Capture the cell that displays the provided text and extract its (x, y) central coordinate. 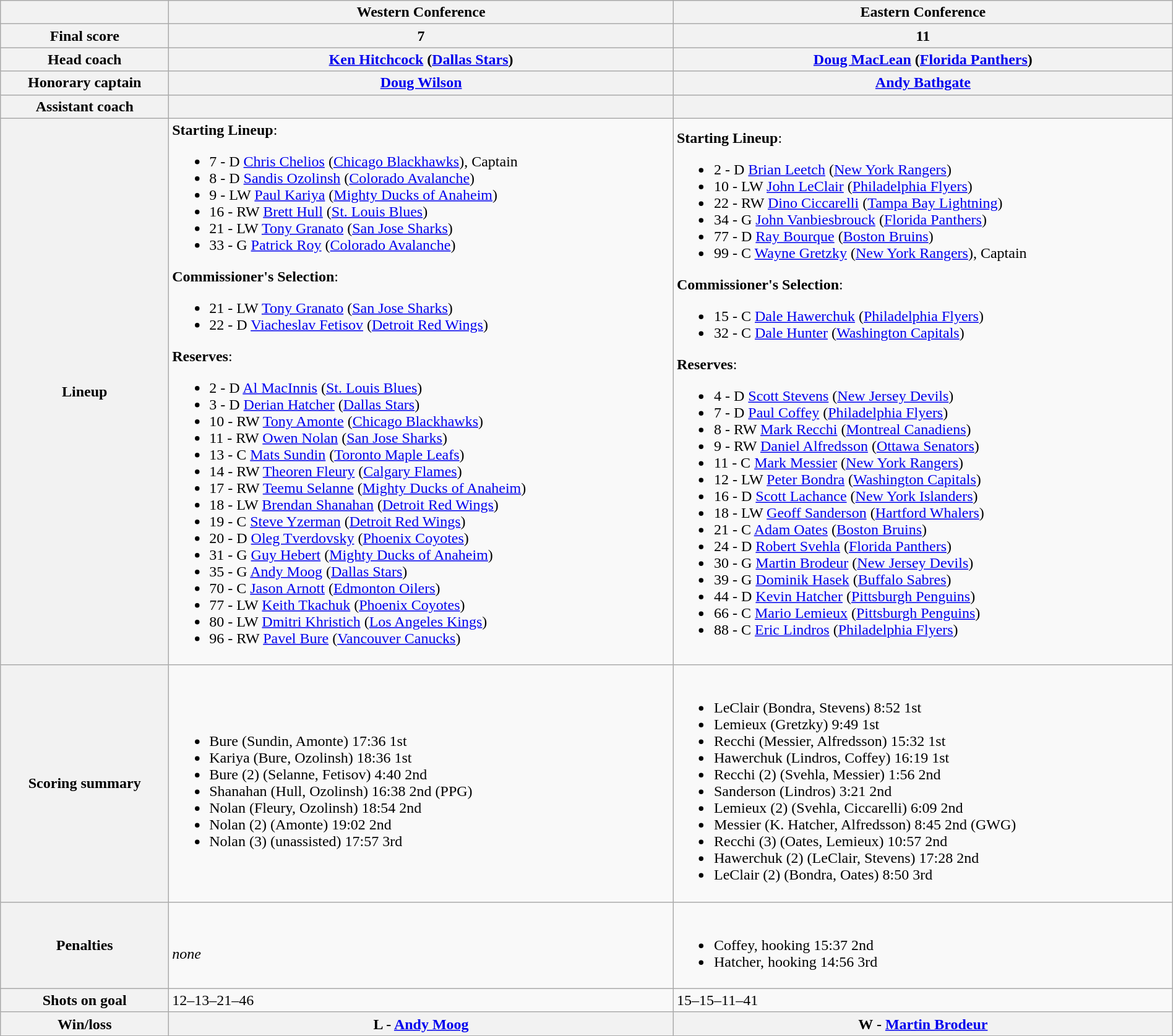
Lineup (85, 392)
Andy Bathgate (923, 83)
L - Andy Moog (421, 1024)
Head coach (85, 59)
Western Conference (421, 12)
Doug Wilson (421, 83)
12–13–21–46 (421, 1000)
Assistant coach (85, 106)
Win/loss (85, 1024)
Penalties (85, 945)
Shots on goal (85, 1000)
W - Martin Brodeur (923, 1024)
Honorary captain (85, 83)
Eastern Conference (923, 12)
11 (923, 36)
none (421, 945)
Final score (85, 36)
7 (421, 36)
Scoring summary (85, 783)
15–15–11–41 (923, 1000)
Ken Hitchcock (Dallas Stars) (421, 59)
Coffey, hooking 15:37 2ndHatcher, hooking 14:56 3rd (923, 945)
Doug MacLean (Florida Panthers) (923, 59)
